For the text-containing cell, return its midpoint in [X, Y] coordinate format. 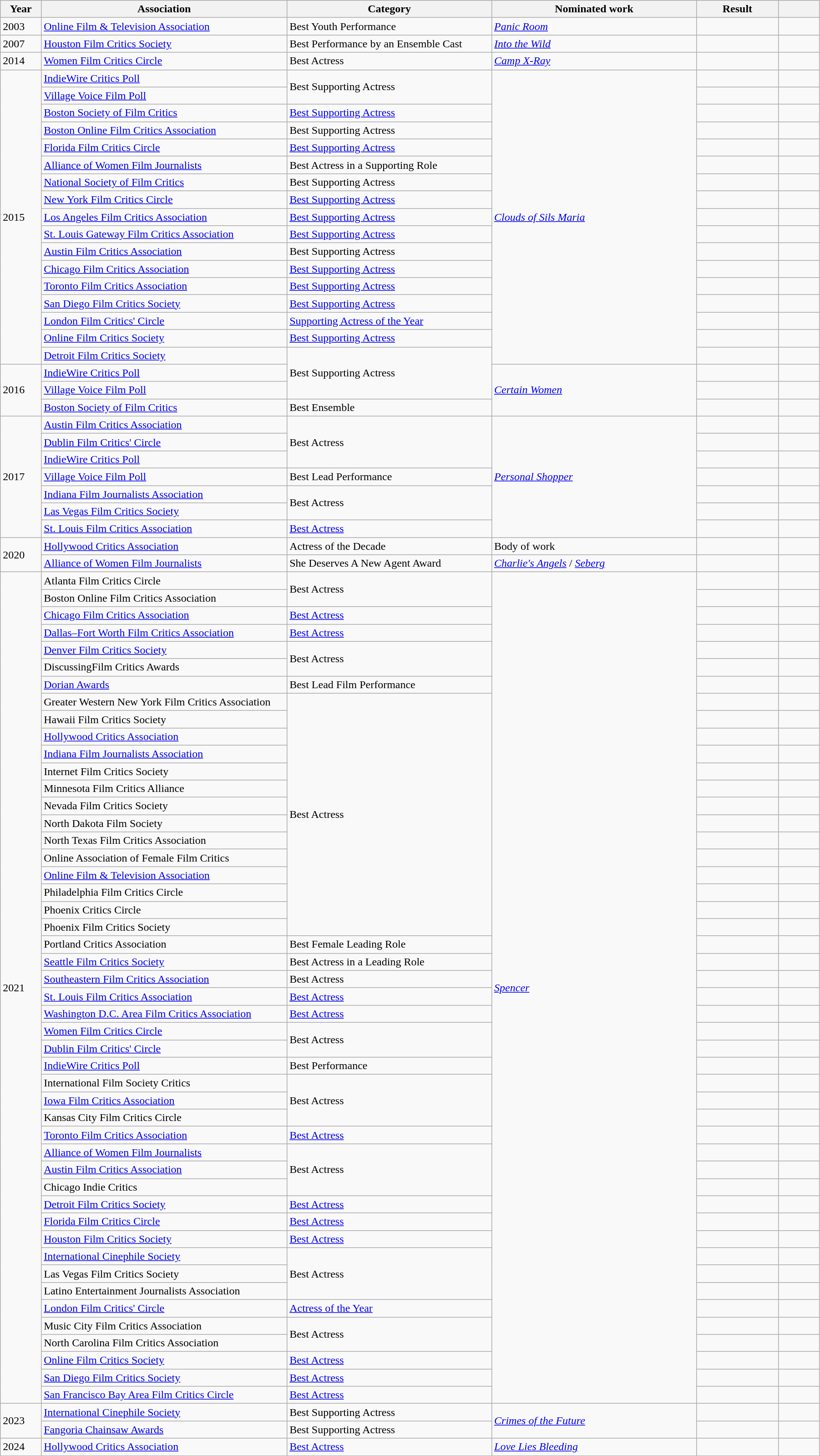
Los Angeles Film Critics Association [164, 217]
2017 [21, 477]
Greater Western New York Film Critics Association [164, 702]
New York Film Critics Circle [164, 199]
Music City Film Critics Association [164, 1326]
Charlie's Angels / Seberg [594, 563]
Dallas–Fort Worth Film Critics Association [164, 633]
Portland Critics Association [164, 944]
2007 [21, 44]
Nominated work [594, 9]
Washington D.C. Area Film Critics Association [164, 1014]
North Carolina Film Critics Association [164, 1343]
2014 [21, 61]
Actress of the Decade [390, 546]
Best Performance [390, 1066]
Love Lies Bleeding [594, 1447]
Online Association of Female Film Critics [164, 858]
Nevada Film Critics Society [164, 806]
Best Lead Film Performance [390, 685]
2023 [21, 1421]
2016 [21, 390]
2021 [21, 988]
Association [164, 9]
Phoenix Critics Circle [164, 910]
Hawaii Film Critics Society [164, 719]
Best Actress in a Leading Role [390, 962]
DiscussingFilm Critics Awards [164, 667]
Minnesota Film Critics Alliance [164, 789]
Best Lead Performance [390, 477]
Chicago Indie Critics [164, 1187]
Iowa Film Critics Association [164, 1101]
Best Actress in a Supporting Role [390, 165]
National Society of Film Critics [164, 182]
2003 [21, 26]
Clouds of Sils Maria [594, 217]
Personal Shopper [594, 477]
Phoenix Film Critics Society [164, 927]
Panic Room [594, 26]
North Texas Film Critics Association [164, 841]
Philadelphia Film Critics Circle [164, 893]
Spencer [594, 988]
Southeastern Film Critics Association [164, 979]
Supporting Actress of the Year [390, 321]
2024 [21, 1447]
She Deserves A New Agent Award [390, 563]
Internet Film Critics Society [164, 771]
Result [737, 9]
Dorian Awards [164, 685]
San Francisco Bay Area Film Critics Circle [164, 1395]
Kansas City Film Critics Circle [164, 1118]
North Dakota Film Society [164, 823]
Best Youth Performance [390, 26]
St. Louis Gateway Film Critics Association [164, 234]
Certain Women [594, 390]
Best Female Leading Role [390, 944]
2020 [21, 555]
Body of work [594, 546]
Actress of the Year [390, 1308]
Year [21, 9]
Camp X-Ray [594, 61]
Best Ensemble [390, 407]
Category [390, 9]
Seattle Film Critics Society [164, 962]
International Film Society Critics [164, 1083]
Into the Wild [594, 44]
2015 [21, 217]
Latino Entertainment Journalists Association [164, 1291]
Fangoria Chainsaw Awards [164, 1430]
Crimes of the Future [594, 1421]
Atlanta Film Critics Circle [164, 581]
Denver Film Critics Society [164, 650]
Best Performance by an Ensemble Cast [390, 44]
